Detect which cell encompasses the target text, then output its (X, Y) center coordinate. 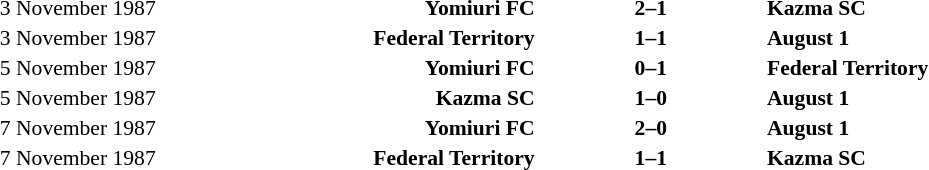
Kazma SC (348, 98)
0–1 (651, 68)
2–0 (651, 128)
1–1 (651, 38)
Federal Territory (348, 38)
1–0 (651, 98)
